Scan for the cell matching the given text and deliver its [X, Y] coordinate at center. 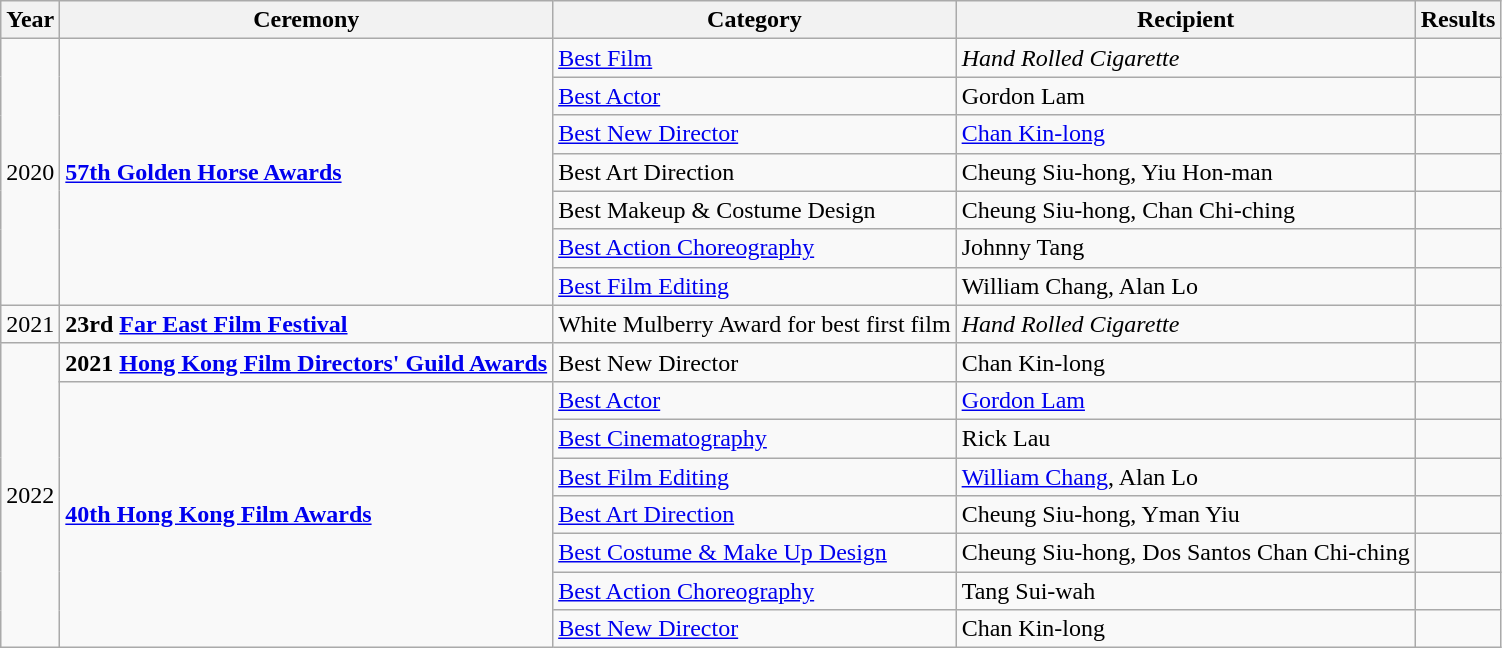
Rick Lau [1186, 438]
Best Costume & Make Up Design [754, 553]
Best Cinematography [754, 438]
Best Film [754, 58]
Year [30, 20]
Cheung Siu-hong, Yman Yiu [1186, 515]
2021 Hong Kong Film Directors' Guild Awards [306, 362]
23rd Far East Film Festival [306, 324]
2022 [30, 495]
Category [754, 20]
40th Hong Kong Film Awards [306, 514]
Cheung Siu-hong, Yiu Hon-man [1186, 172]
Results [1458, 20]
Cheung Siu-hong, Dos Santos Chan Chi-ching [1186, 553]
Best Makeup & Costume Design [754, 210]
Tang Sui-wah [1186, 591]
57th Golden Horse Awards [306, 172]
Johnny Tang [1186, 248]
Recipient [1186, 20]
2021 [30, 324]
Cheung Siu-hong, Chan Chi-ching [1186, 210]
Ceremony [306, 20]
White Mulberry Award for best first film [754, 324]
2020 [30, 172]
